Extract the (X, Y) coordinate from the center of the cell holding the provided text.  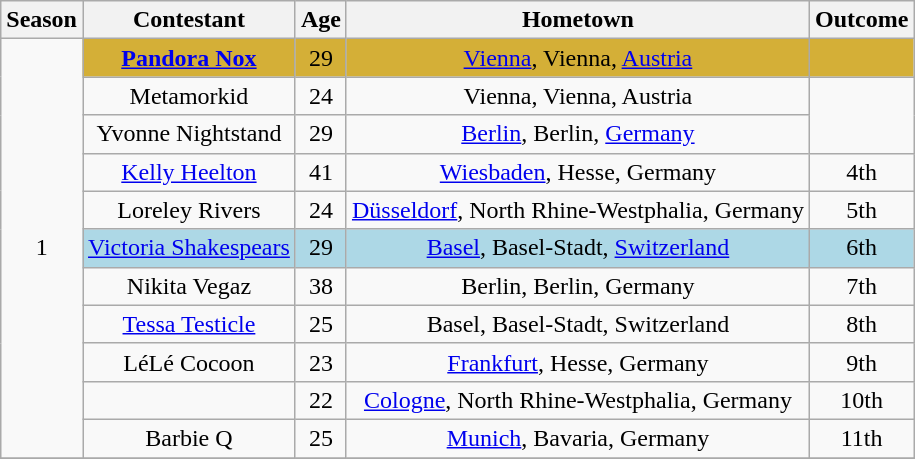
Loreley Rivers (188, 210)
Düsseldorf, North Rhine-Westphalia, Germany (578, 210)
Cologne, North Rhine-Westphalia, Germany (578, 400)
4th (861, 172)
1 (42, 248)
Contestant (188, 20)
Metamorkid (188, 96)
Frankfurt, Hesse, Germany (578, 362)
6th (861, 248)
5th (861, 210)
Age (320, 20)
Munich, Bavaria, Germany (578, 438)
Victoria Shakespears (188, 248)
8th (861, 324)
Nikita Vegaz (188, 286)
11th (861, 438)
23 (320, 362)
41 (320, 172)
Yvonne Nightstand (188, 134)
Barbie Q (188, 438)
Kelly Heelton (188, 172)
22 (320, 400)
Tessa Testicle (188, 324)
Season (42, 20)
10th (861, 400)
Pandora Nox (188, 58)
7th (861, 286)
LéLé Cocoon (188, 362)
38 (320, 286)
Hometown (578, 20)
Wiesbaden, Hesse, Germany (578, 172)
Outcome (861, 20)
9th (861, 362)
